Find where the given text appears and provide that cell's center as (x, y) coordinate. 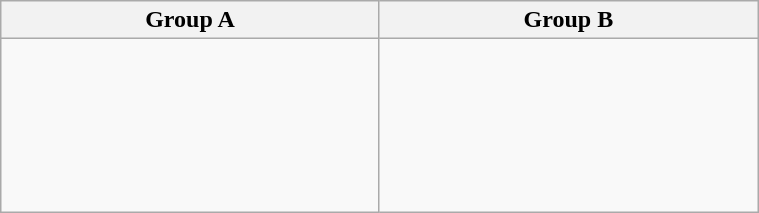
Group A (190, 20)
Group B (568, 20)
